For the text-containing cell, return its midpoint in [X, Y] coordinate format. 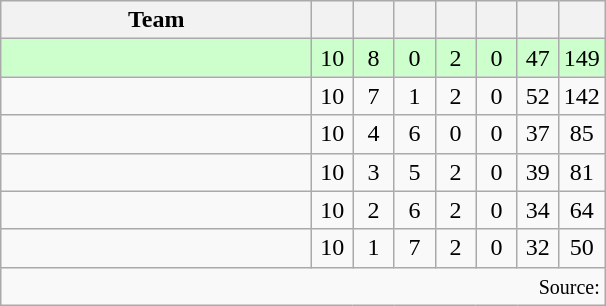
50 [582, 248]
52 [538, 96]
32 [538, 248]
64 [582, 210]
4 [374, 134]
Team [156, 20]
81 [582, 172]
5 [414, 172]
3 [374, 172]
85 [582, 134]
Source: [303, 286]
37 [538, 134]
8 [374, 58]
47 [538, 58]
39 [538, 172]
34 [538, 210]
149 [582, 58]
142 [582, 96]
